Pinpoint the cell where the given text exists, returning its (X, Y) midpoint coordinate. 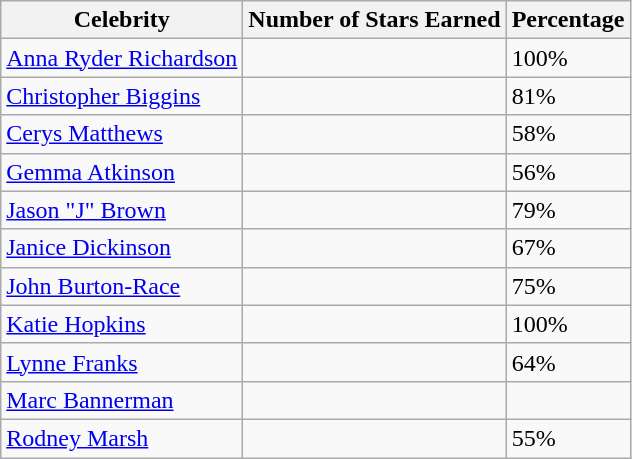
Number of Stars Earned (374, 20)
55% (568, 438)
Janice Dickinson (122, 248)
75% (568, 286)
Gemma Atkinson (122, 172)
Rodney Marsh (122, 438)
Lynne Franks (122, 362)
81% (568, 96)
Cerys Matthews (122, 134)
John Burton-Race (122, 286)
Katie Hopkins (122, 324)
Anna Ryder Richardson (122, 58)
Jason "J" Brown (122, 210)
56% (568, 172)
Celebrity (122, 20)
64% (568, 362)
Marc Bannerman (122, 400)
Percentage (568, 20)
58% (568, 134)
67% (568, 248)
79% (568, 210)
Christopher Biggins (122, 96)
